Provide the (X, Y) coordinate of the cell's center where the given text is located.  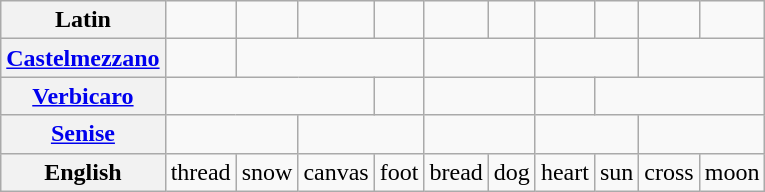
Castelmezzano (83, 58)
English (83, 172)
bread (456, 172)
snow (267, 172)
foot (399, 172)
heart (564, 172)
canvas (336, 172)
dog (512, 172)
thread (200, 172)
cross (669, 172)
Senise (83, 134)
Verbicaro (83, 96)
sun (616, 172)
moon (732, 172)
Latin (83, 20)
